Extract the [X, Y] coordinate from the center of the cell holding the provided text.  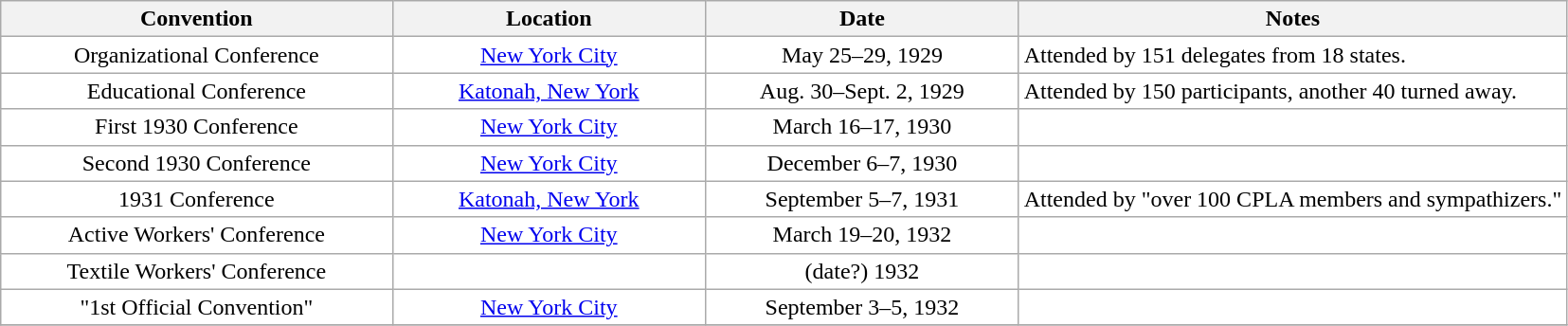
Notes [1292, 19]
Aug. 30–Sept. 2, 1929 [862, 91]
September 5–7, 1931 [862, 199]
Attended by 150 participants, another 40 turned away. [1292, 91]
Active Workers' Conference [197, 235]
Date [862, 19]
September 3–5, 1932 [862, 307]
Convention [197, 19]
Textile Workers' Conference [197, 271]
March 19–20, 1932 [862, 235]
Attended by "over 100 CPLA members and sympathizers." [1292, 199]
1931 Conference [197, 199]
Location [550, 19]
Educational Conference [197, 91]
March 16–17, 1930 [862, 127]
"1st Official Convention" [197, 307]
December 6–7, 1930 [862, 163]
First 1930 Conference [197, 127]
May 25–29, 1929 [862, 55]
(date?) 1932 [862, 271]
Second 1930 Conference [197, 163]
Organizational Conference [197, 55]
Attended by 151 delegates from 18 states. [1292, 55]
